Return the (x, y) coordinate for the center point of the cell that contains the specified text.  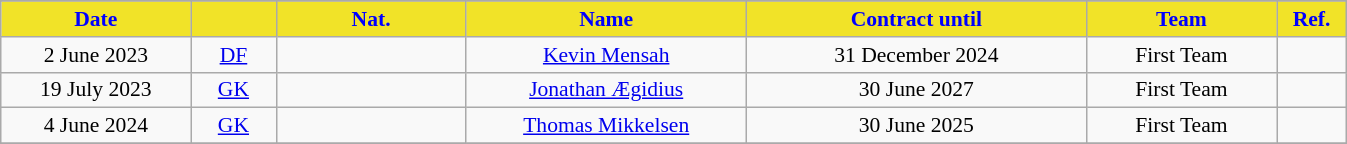
Thomas Mikkelsen (606, 126)
4 June 2024 (96, 126)
30 June 2025 (916, 126)
19 July 2023 (96, 90)
Contract until (916, 19)
DF (234, 55)
Kevin Mensah (606, 55)
31 December 2024 (916, 55)
Team (1181, 19)
Name (606, 19)
Date (96, 19)
Ref. (1311, 19)
30 June 2027 (916, 90)
Nat. (371, 19)
2 June 2023 (96, 55)
Jonathan Ægidius (606, 90)
